Return (x, y) of the center of cell containing provided text 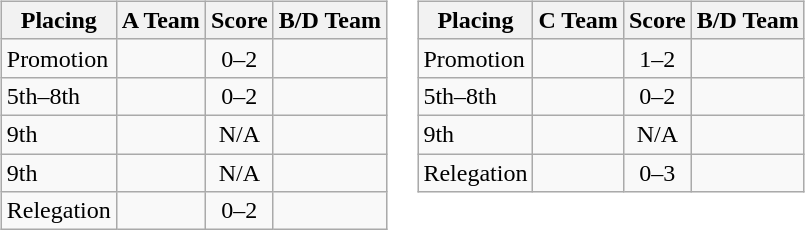
0–3 (657, 173)
C Team (578, 20)
1–2 (657, 58)
A Team (160, 20)
